Output the [x, y] coordinate of the center of the cell containing the given text.  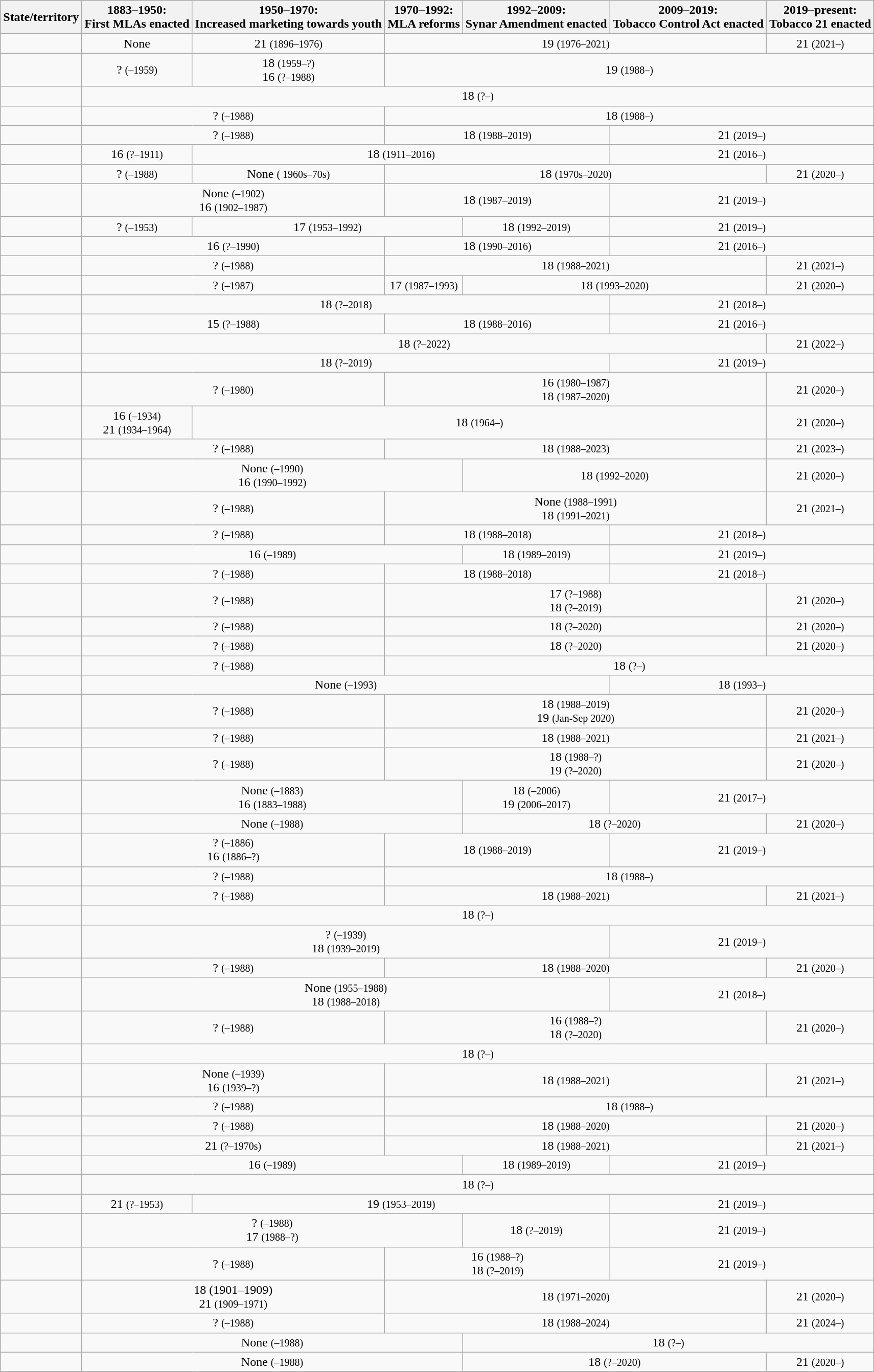
2019–present:Tobacco 21 enacted [820, 17]
None [137, 43]
18 (1959–?) 16 (?–1988) [288, 70]
21 (2024–) [820, 1323]
21 (1896–1976) [288, 43]
18 (?–2022) [424, 344]
18 (1992–2020) [614, 475]
? (–1988) 17 (1988–?) [272, 1230]
16 (?–1911) [137, 154]
State/territory [41, 17]
18 (1988–?) 19 (?–2020) [576, 764]
21 (?–1970s) [233, 1146]
18 (1911–2016) [401, 154]
? (–1886) 16 (1886–?) [233, 850]
16 (1980–1987) 18 (1987–2020) [576, 390]
18 (1993–2020) [614, 285]
15 (?–1988) [233, 324]
18 (?–2018) [346, 305]
None (–1939) 16 (1939–?) [233, 1080]
18 (1971–2020) [576, 1296]
18 (–2006) 19 (2006–2017) [536, 797]
19 (1953–2019) [401, 1204]
18 (1970s–2020) [576, 174]
17 (?–1988) 18 (?–2019) [576, 600]
? (–1953) [137, 226]
18 (1988–2016) [498, 324]
? (–1959) [137, 70]
None (–1993) [346, 685]
18 (1901–1909) 21 (1909–1971) [233, 1296]
? (–1939) 18 (1939–2019) [346, 942]
18 (1988–2023) [576, 449]
1950–1970: Increased marketing towards youth [288, 17]
21 (2022–) [820, 344]
None ( 1960s–70s) [288, 174]
16 (1988–?) 18 (?–2019) [498, 1264]
16 (–1934) 21 (1934–1964) [137, 422]
17 (1987–1993) [424, 285]
1883–1950:First MLAs enacted [137, 17]
17 (1953–1992) [327, 226]
18 (1988–2019) 19 (Jan-Sep 2020) [576, 712]
18 (1993–) [742, 685]
18 (1964–) [479, 422]
16 (?–1990) [233, 246]
18 (1988–2024) [576, 1323]
None (–1902) 16 (1902–1987) [233, 200]
2009–2019:Tobacco Control Act enacted [688, 17]
1992–2009: Synar Amendment enacted [536, 17]
? (–1987) [233, 285]
None (1955–1988) 18 (1988–2018) [346, 994]
1970–1992: MLA reforms [424, 17]
18 (1987–2019) [498, 200]
19 (1976–2021) [576, 43]
21 (?–1953) [137, 1204]
21 (2017–) [742, 797]
18 (1992–2019) [536, 226]
None (–1990) 16 (1990–1992) [272, 475]
None (–1883) 16 (1883–1988) [272, 797]
None (1988–1991) 18 (1991–2021) [576, 508]
16 (1988–?) 18 (?–2020) [576, 1027]
? (–1980) [233, 390]
21 (2023–) [820, 449]
18 (1990–2016) [498, 246]
19 (1988–) [630, 70]
